Scan for the cell matching the given text and deliver its (x, y) coordinate at center. 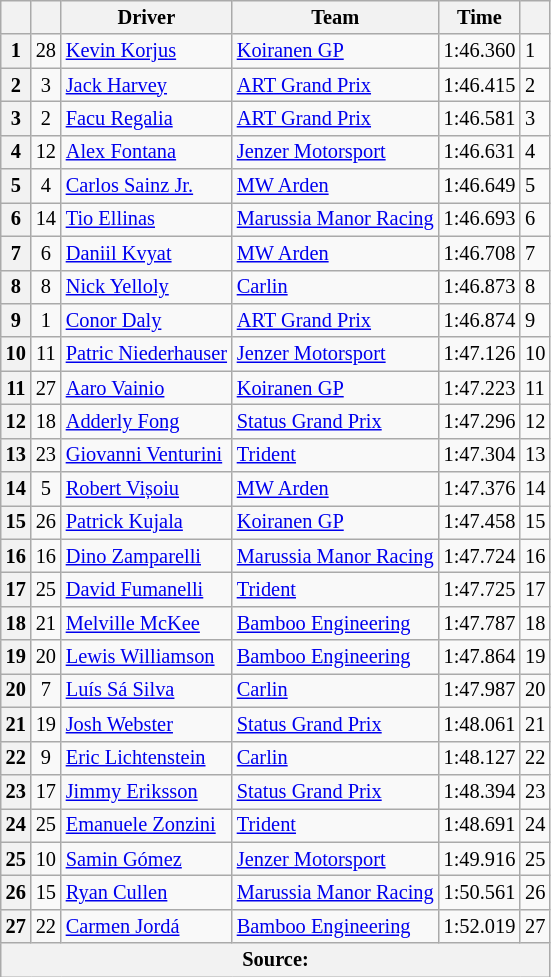
Source: (276, 960)
Jimmy Eriksson (146, 791)
Nick Yelloly (146, 287)
1:46.415 (480, 85)
1:47.725 (480, 589)
1:47.126 (480, 354)
Tio Ellinas (146, 219)
28 (46, 51)
Josh Webster (146, 724)
Melville McKee (146, 623)
1:47.724 (480, 556)
Facu Regalia (146, 118)
Robert Vișoiu (146, 489)
1:46.874 (480, 320)
1:48.691 (480, 825)
1:46.581 (480, 118)
1:46.360 (480, 51)
Daniil Kvyat (146, 253)
Kevin Korjus (146, 51)
1:48.394 (480, 791)
Time (480, 17)
Adderly Fong (146, 421)
David Fumanelli (146, 589)
Ryan Cullen (146, 892)
1:47.458 (480, 522)
Conor Daly (146, 320)
1:46.649 (480, 186)
Carlos Sainz Jr. (146, 186)
1:50.561 (480, 892)
Jack Harvey (146, 85)
Patrick Kujala (146, 522)
Emanuele Zonzini (146, 825)
Eric Lichtenstein (146, 758)
Patric Niederhauser (146, 354)
1:48.061 (480, 724)
1:47.376 (480, 489)
1:46.631 (480, 152)
1:48.127 (480, 758)
Aaro Vainio (146, 388)
1:52.019 (480, 926)
Luís Sá Silva (146, 690)
1:47.304 (480, 455)
1:47.787 (480, 623)
Alex Fontana (146, 152)
Lewis Williamson (146, 657)
1:46.873 (480, 287)
1:49.916 (480, 859)
Team (336, 17)
1:47.296 (480, 421)
Carmen Jordá (146, 926)
1:47.223 (480, 388)
Giovanni Venturini (146, 455)
1:46.693 (480, 219)
Dino Zamparelli (146, 556)
1:47.987 (480, 690)
Driver (146, 17)
1:46.708 (480, 253)
1:47.864 (480, 657)
Samin Gómez (146, 859)
